For the text-containing cell, return its midpoint in [x, y] coordinate format. 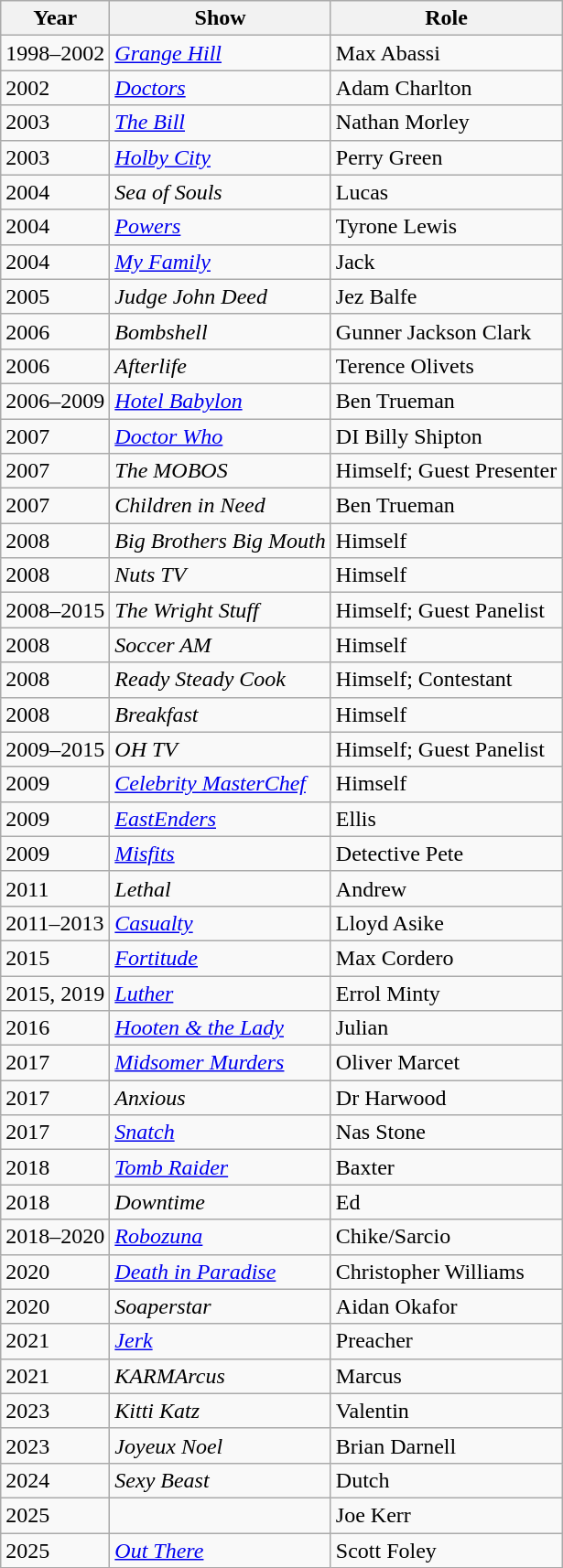
Kitti Katz [221, 1411]
Ready Steady Cook [221, 680]
Soccer AM [221, 645]
KARMArcus [221, 1376]
Judge John Deed [221, 296]
Show [221, 18]
Nas Stone [446, 1133]
Powers [221, 227]
EastEnders [221, 819]
My Family [221, 262]
Misfits [221, 854]
Nathan Morley [446, 123]
Holby City [221, 157]
Tyrone Lewis [446, 227]
Max Abassi [446, 53]
Andrew [446, 888]
Jerk [221, 1341]
1998–2002 [55, 53]
Chike/Sarcio [446, 1237]
Terence Olivets [446, 366]
Ed [446, 1202]
Anxious [221, 1098]
DI Billy Shipton [446, 436]
Death in Paradise [221, 1272]
Bombshell [221, 331]
Out There [221, 1551]
Jez Balfe [446, 296]
Nuts TV [221, 575]
Doctors [221, 88]
Joyeux Noel [221, 1445]
2009–2015 [55, 749]
2018–2020 [55, 1237]
Gunner Jackson Clark [446, 331]
Baxter [446, 1167]
Big Brothers Big Mouth [221, 541]
Jack [446, 262]
2015, 2019 [55, 993]
Brian Darnell [446, 1445]
Sea of Souls [221, 192]
Fortitude [221, 958]
Lloyd Asike [446, 923]
Preacher [446, 1341]
2011–2013 [55, 923]
The Wright Stuff [221, 610]
Doctor Who [221, 436]
Joe Kerr [446, 1515]
Lucas [446, 192]
Scott Foley [446, 1551]
Perry Green [446, 157]
Tomb Raider [221, 1167]
Grange Hill [221, 53]
The Bill [221, 123]
Adam Charlton [446, 88]
Max Cordero [446, 958]
Role [446, 18]
Dr Harwood [446, 1098]
Oliver Marcet [446, 1063]
2016 [55, 1028]
Downtime [221, 1202]
Aidan Okafor [446, 1306]
Himself; Guest Presenter [446, 471]
Afterlife [221, 366]
Lethal [221, 888]
Snatch [221, 1133]
2015 [55, 958]
Errol Minty [446, 993]
2011 [55, 888]
Himself; Contestant [446, 680]
2002 [55, 88]
2006–2009 [55, 401]
2005 [55, 296]
Julian [446, 1028]
Year [55, 18]
OH TV [221, 749]
Midsomer Murders [221, 1063]
2024 [55, 1480]
Marcus [446, 1376]
Celebrity MasterChef [221, 784]
Hotel Babylon [221, 401]
The MOBOS [221, 471]
Children in Need [221, 506]
Dutch [446, 1480]
Soaperstar [221, 1306]
2008–2015 [55, 610]
Detective Pete [446, 854]
Casualty [221, 923]
Luther [221, 993]
Sexy Beast [221, 1480]
Christopher Williams [446, 1272]
Breakfast [221, 714]
Hooten & the Lady [221, 1028]
Ellis [446, 819]
Robozuna [221, 1237]
Valentin [446, 1411]
